Determine the (x, y) coordinate at the center of the cell enclosing the given text.  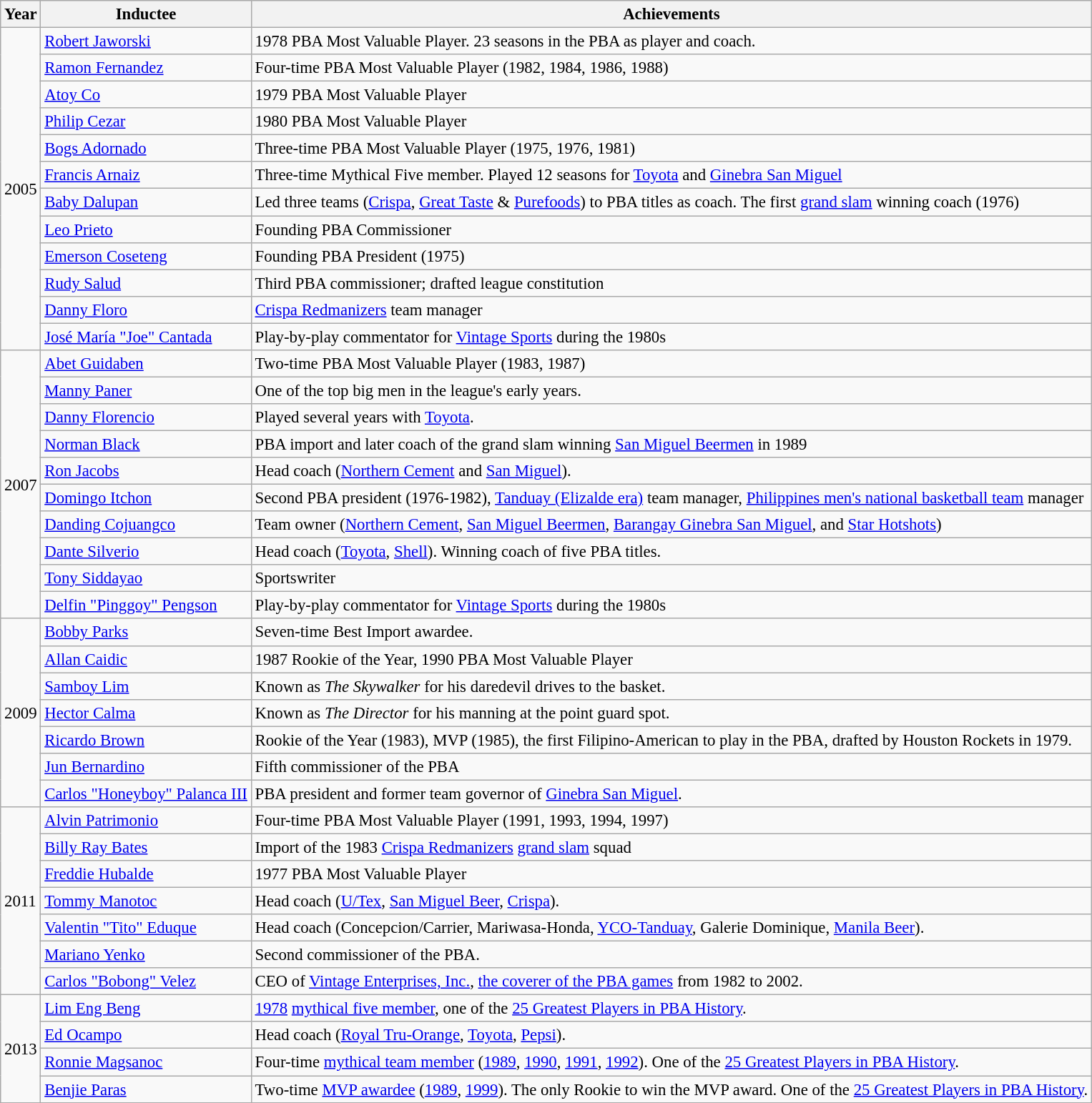
Led three teams (Crispa, Great Taste & Purefoods) to PBA titles as coach. The first grand slam winning coach (1976) (671, 202)
Rookie of the Year (1983), MVP (1985), the first Filipino-American to play in the PBA, drafted by Houston Rockets in 1979. (671, 740)
Founding PBA President (1975) (671, 256)
One of the top big men in the league's early years. (671, 390)
Atoy Co (146, 95)
Ramon Fernandez (146, 68)
Baby Dalupan (146, 202)
Abet Guidaben (146, 364)
Ronnie Magsanoc (146, 1062)
Tony Siddayao (146, 578)
Tommy Manotoc (146, 901)
Leo Prieto (146, 229)
Two-time MVP awardee (1989, 1999). The only Rookie to win the MVP award. One of the 25 Greatest Players in PBA History. (671, 1089)
Third PBA commissioner; drafted league constitution (671, 283)
1979 PBA Most Valuable Player (671, 95)
Two-time PBA Most Valuable Player (1983, 1987) (671, 364)
PBA president and former team governor of Ginebra San Miguel. (671, 793)
Rudy Salud (146, 283)
Ron Jacobs (146, 471)
Achievements (671, 14)
Allan Caidic (146, 659)
Mariano Yenko (146, 955)
Manny Paner (146, 390)
Head coach (Northern Cement and San Miguel). (671, 471)
Three-time Mythical Five member. Played 12 seasons for Toyota and Ginebra San Miguel (671, 175)
Benjie Paras (146, 1089)
Alvin Patrimonio (146, 821)
1980 PBA Most Valuable Player (671, 122)
Delfin "Pinggoy" Pengson (146, 605)
2011 (21, 901)
1977 PBA Most Valuable Player (671, 874)
1978 PBA Most Valuable Player. 23 seasons in the PBA as player and coach. (671, 41)
Emerson Coseteng (146, 256)
Head coach (Royal Tru-Orange, Toyota, Pepsi). (671, 1036)
CEO of Vintage Enterprises, Inc., the coverer of the PBA games from 1982 to 2002. (671, 981)
Second PBA president (1976-1982), Tanduay (Elizalde era) team manager, Philippines men's national basketball team manager (671, 498)
Danny Florencio (146, 417)
2013 (21, 1049)
Carlos "Bobong" Velez (146, 981)
Jun Bernardino (146, 767)
Robert Jaworski (146, 41)
Four-time PBA Most Valuable Player (1991, 1993, 1994, 1997) (671, 821)
Crispa Redmanizers team manager (671, 310)
Second commissioner of the PBA. (671, 955)
Three-time PBA Most Valuable Player (1975, 1976, 1981) (671, 149)
Samboy Lim (146, 686)
Danny Floro (146, 310)
Head coach (Concepcion/Carrier, Mariwasa-Honda, YCO-Tanduay, Galerie Dominique, Manila Beer). (671, 928)
Domingo Itchon (146, 498)
Francis Arnaiz (146, 175)
1987 Rookie of the Year, 1990 PBA Most Valuable Player (671, 659)
Sportswriter (671, 578)
Ricardo Brown (146, 740)
2005 (21, 189)
Team owner (Northern Cement, San Miguel Beermen, Barangay Ginebra San Miguel, and Star Hotshots) (671, 525)
Hector Calma (146, 713)
Import of the 1983 Crispa Redmanizers grand slam squad (671, 847)
Founding PBA Commissioner (671, 229)
Bogs Adornado (146, 149)
Dante Silverio (146, 552)
Year (21, 14)
1978 mythical five member, one of the 25 Greatest Players in PBA History. (671, 1009)
Valentin "Tito" Eduque (146, 928)
Four-time PBA Most Valuable Player (1982, 1984, 1986, 1988) (671, 68)
Four-time mythical team member (1989, 1990, 1991, 1992). One of the 25 Greatest Players in PBA History. (671, 1062)
Bobby Parks (146, 633)
Seven-time Best Import awardee. (671, 633)
Billy Ray Bates (146, 847)
Norman Black (146, 444)
Played several years with Toyota. (671, 417)
PBA import and later coach of the grand slam winning San Miguel Beermen in 1989 (671, 444)
Carlos "Honeyboy" Palanca III (146, 793)
Ed Ocampo (146, 1036)
Freddie Hubalde (146, 874)
Known as The Director for his manning at the point guard spot. (671, 713)
2007 (21, 485)
José María "Joe" Cantada (146, 337)
2009 (21, 713)
Lim Eng Beng (146, 1009)
Known as The Skywalker for his daredevil drives to the basket. (671, 686)
Head coach (Toyota, Shell). Winning coach of five PBA titles. (671, 552)
Fifth commissioner of the PBA (671, 767)
Danding Cojuangco (146, 525)
Philip Cezar (146, 122)
Head coach (U/Tex, San Miguel Beer, Crispa). (671, 901)
Inductee (146, 14)
